From the cell containing the given text, extract its center point as [x, y] coordinate. 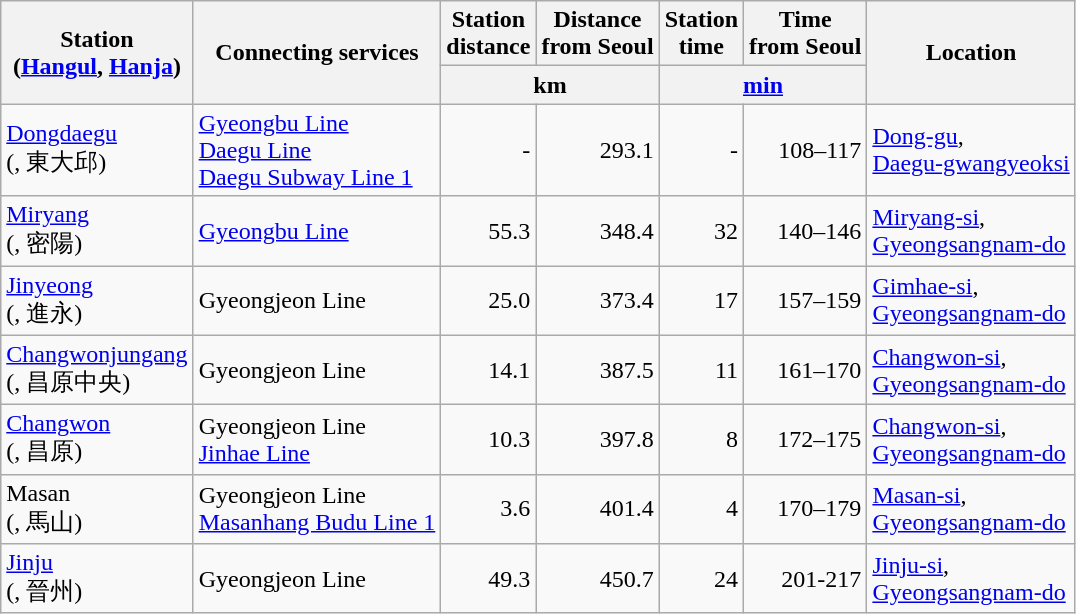
min [763, 85]
Miryang-si,Gyeongsangnam-do [971, 231]
Timefrom Seoul [806, 34]
Location [971, 52]
Distancefrom Seoul [598, 34]
161–170 [806, 370]
11 [701, 370]
4 [701, 509]
Masan(, 馬山) [97, 509]
Jinyeong(, 進永) [97, 301]
Dong-gu,Daegu-gwangyeoksi [971, 150]
172–175 [806, 440]
387.5 [598, 370]
157–159 [806, 301]
401.4 [598, 509]
Jinju-si,Gyeongsangnam-do [971, 579]
108–117 [806, 150]
Connecting services [317, 52]
Changwonjungang(, 昌原中央) [97, 370]
201-217 [806, 579]
450.7 [598, 579]
Dongdaegu(, 東大邱) [97, 150]
Jinju(, 晉州) [97, 579]
170–179 [806, 509]
Stationtime [701, 34]
Stationdistance [488, 34]
Changwon(, 昌原) [97, 440]
3.6 [488, 509]
8 [701, 440]
373.4 [598, 301]
55.3 [488, 231]
Gimhae-si,Gyeongsangnam-do [971, 301]
32 [701, 231]
Miryang(, 密陽) [97, 231]
Gyeongjeon LineMasanhang Budu Line 1 [317, 509]
14.1 [488, 370]
140–146 [806, 231]
397.8 [598, 440]
Masan-si,Gyeongsangnam-do [971, 509]
49.3 [488, 579]
Gyeongbu LineDaegu LineDaegu Subway Line 1 [317, 150]
km [550, 85]
25.0 [488, 301]
Station(Hangul, Hanja) [97, 52]
17 [701, 301]
Gyeongbu Line [317, 231]
348.4 [598, 231]
10.3 [488, 440]
293.1 [598, 150]
24 [701, 579]
Gyeongjeon LineJinhae Line [317, 440]
